Pinpoint the cell where the given text exists, returning its (X, Y) midpoint coordinate. 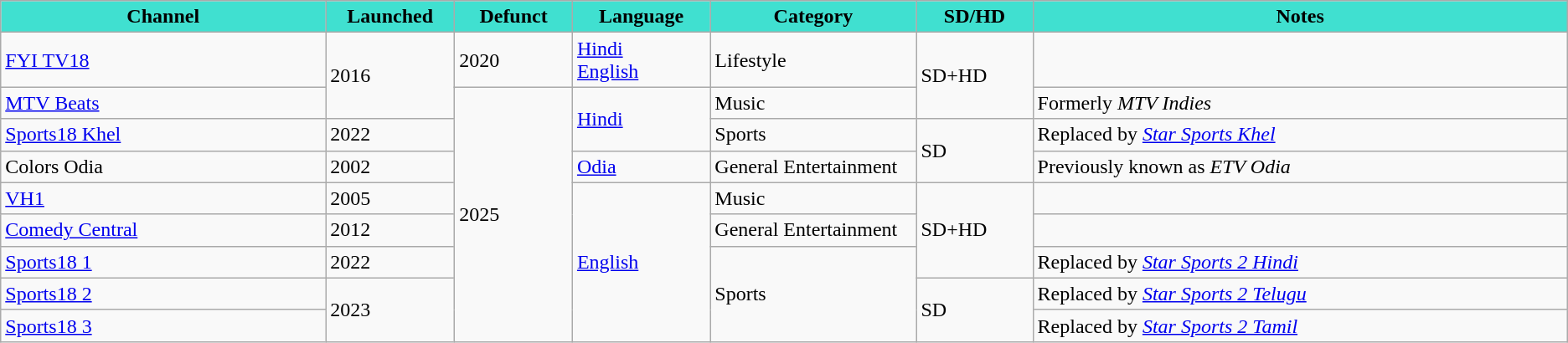
Hindi (641, 119)
FYI TV18 (163, 60)
VH1 (163, 198)
2020 (514, 60)
2005 (390, 198)
Sports18 1 (163, 262)
Channel (163, 17)
Replaced by Star Sports 2 Telugu (1300, 294)
Defunct (514, 17)
Replaced by Star Sports Khel (1300, 135)
Replaced by Star Sports 2 Tamil (1300, 325)
2023 (390, 310)
2016 (390, 75)
Lifestyle (813, 60)
Colors Odia (163, 166)
Sports18 3 (163, 325)
2025 (514, 214)
Sports18 2 (163, 294)
Formerly MTV Indies (1300, 103)
Odia (641, 166)
2002 (390, 166)
English (641, 262)
Launched (390, 17)
Previously known as ETV Odia (1300, 166)
Category (813, 17)
Language (641, 17)
Comedy Central (163, 230)
HindiEnglish (641, 60)
Replaced by Star Sports 2 Hindi (1300, 262)
MTV Beats (163, 103)
Sports18 Khel (163, 135)
SD/HD (975, 17)
Notes (1300, 17)
2012 (390, 230)
